Return the [X, Y] coordinate for the center point of the cell that contains the specified text.  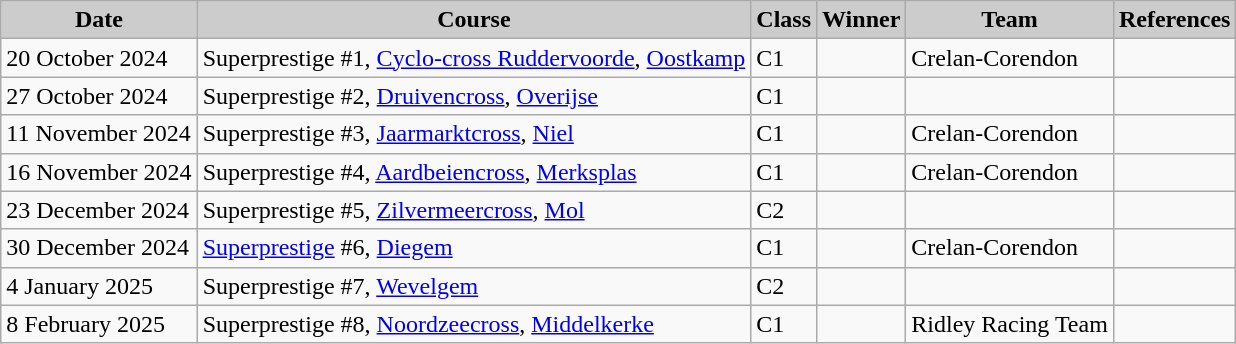
23 December 2024 [99, 210]
Superprestige #2, Druivencross, Overijse [474, 96]
Superprestige #6, Diegem [474, 248]
Superprestige #5, Zilvermeercross, Mol [474, 210]
Course [474, 20]
Superprestige #3, Jaarmarktcross, Niel [474, 134]
16 November 2024 [99, 172]
Winner [862, 20]
4 January 2025 [99, 286]
Superprestige #7, Wevelgem [474, 286]
References [1174, 20]
Superprestige #4, Aardbeiencross, Merksplas [474, 172]
Class [784, 20]
Team [1010, 20]
Ridley Racing Team [1010, 324]
8 February 2025 [99, 324]
11 November 2024 [99, 134]
Superprestige #8, Noordzeecross, Middelkerke [474, 324]
Superprestige #1, Cyclo-cross Ruddervoorde, Oostkamp [474, 58]
20 October 2024 [99, 58]
Date [99, 20]
27 October 2024 [99, 96]
30 December 2024 [99, 248]
